Provide the (x, y) coordinate of the cell's center where the given text is located.  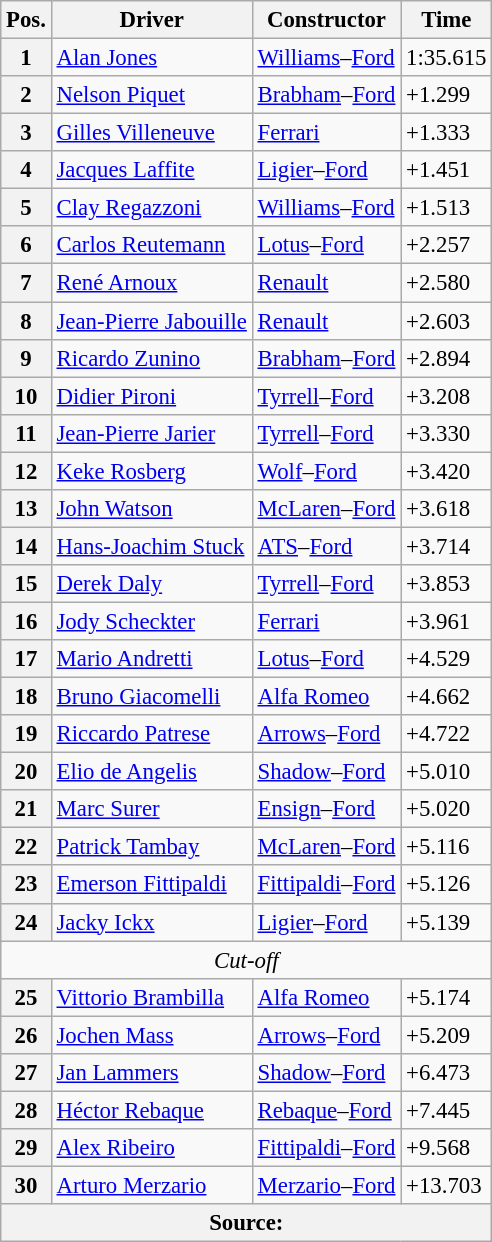
Patrick Tambay (152, 847)
17 (26, 659)
14 (26, 546)
+5.126 (446, 885)
Nelson Piquet (152, 95)
Riccardo Patrese (152, 734)
25 (26, 997)
Carlos Reutemann (152, 245)
2 (26, 95)
Hans-Joachim Stuck (152, 546)
Bruno Giacomelli (152, 697)
+5.010 (446, 772)
Marc Surer (152, 809)
8 (26, 321)
11 (26, 433)
Wolf–Ford (326, 471)
+9.568 (446, 1148)
Elio de Angelis (152, 772)
+5.139 (446, 922)
Héctor Rebaque (152, 1110)
+6.473 (446, 1073)
Constructor (326, 20)
Rebaque–Ford (326, 1110)
1 (26, 58)
+2.580 (446, 283)
18 (26, 697)
Arturo Merzario (152, 1185)
Merzario–Ford (326, 1185)
7 (26, 283)
12 (26, 471)
Keke Rosberg (152, 471)
Gilles Villeneuve (152, 133)
10 (26, 396)
+3.961 (446, 621)
30 (26, 1185)
+5.209 (446, 1035)
Jean-Pierre Jarier (152, 433)
Jacques Laffite (152, 170)
23 (26, 885)
Alex Ribeiro (152, 1148)
+4.722 (446, 734)
Jody Scheckter (152, 621)
19 (26, 734)
+4.529 (446, 659)
9 (26, 358)
Time (446, 20)
+5.174 (446, 997)
René Arnoux (152, 283)
6 (26, 245)
Source: (246, 1223)
+4.662 (446, 697)
+3.714 (446, 546)
ATS–Ford (326, 546)
20 (26, 772)
28 (26, 1110)
15 (26, 584)
Pos. (26, 20)
+3.853 (446, 584)
Ricardo Zunino (152, 358)
+1.299 (446, 95)
Ensign–Ford (326, 809)
+5.116 (446, 847)
+2.894 (446, 358)
27 (26, 1073)
3 (26, 133)
21 (26, 809)
Jan Lammers (152, 1073)
+1.451 (446, 170)
Jean-Pierre Jabouille (152, 321)
+3.618 (446, 509)
26 (26, 1035)
Alan Jones (152, 58)
+5.020 (446, 809)
1:35.615 (446, 58)
24 (26, 922)
+13.703 (446, 1185)
John Watson (152, 509)
4 (26, 170)
Jochen Mass (152, 1035)
Emerson Fittipaldi (152, 885)
+2.603 (446, 321)
16 (26, 621)
Driver (152, 20)
+2.257 (446, 245)
Mario Andretti (152, 659)
13 (26, 509)
+1.333 (446, 133)
22 (26, 847)
+3.208 (446, 396)
Didier Pironi (152, 396)
+3.330 (446, 433)
Derek Daly (152, 584)
Jacky Ickx (152, 922)
+3.420 (446, 471)
Vittorio Brambilla (152, 997)
Cut-off (246, 960)
Clay Regazzoni (152, 208)
5 (26, 208)
29 (26, 1148)
+1.513 (446, 208)
+7.445 (446, 1110)
